Find where the given text appears and provide that cell's center as (x, y) coordinate. 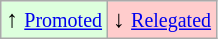
↓ Relegated (162, 20)
↑ Promoted (54, 20)
